Scan for the cell matching the given text and deliver its (x, y) coordinate at center. 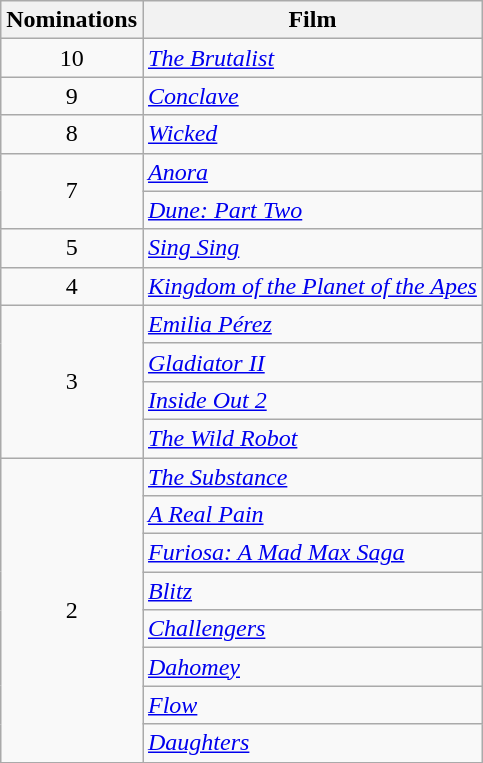
Daughters (312, 743)
8 (72, 134)
The Substance (312, 477)
2 (72, 610)
Inside Out 2 (312, 400)
4 (72, 286)
A Real Pain (312, 515)
The Wild Robot (312, 438)
Furiosa: A Mad Max Saga (312, 553)
Sing Sing (312, 248)
9 (72, 96)
The Brutalist (312, 58)
Nominations (72, 20)
Flow (312, 705)
Anora (312, 172)
Dune: Part Two (312, 210)
Blitz (312, 591)
3 (72, 381)
7 (72, 191)
Kingdom of the Planet of the Apes (312, 286)
Dahomey (312, 667)
Challengers (312, 629)
Emilia Pérez (312, 324)
Conclave (312, 96)
Gladiator II (312, 362)
Film (312, 20)
10 (72, 58)
Wicked (312, 134)
5 (72, 248)
